Output the (x, y) coordinate of the center of the cell containing the given text.  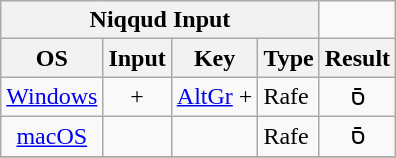
macOS (52, 136)
OS (52, 58)
Windows (52, 97)
Input (137, 58)
Niqqud Input (160, 20)
AltGr + (214, 97)
+ (137, 97)
Result (357, 58)
Key (214, 58)
Type (288, 58)
